Extract the [x, y] coordinate from the center of the cell holding the provided text.  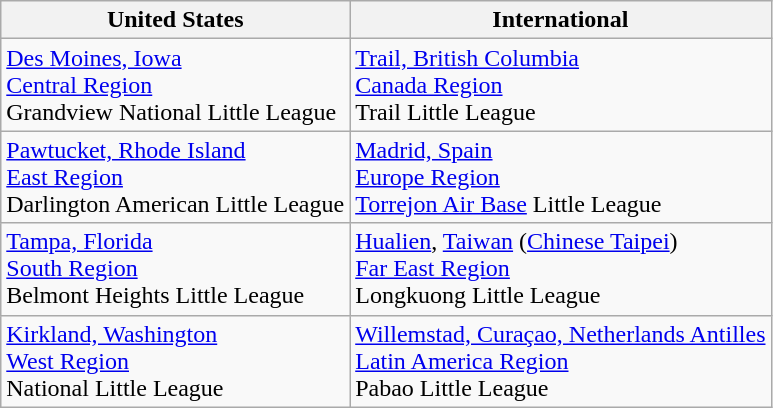
Trail, British Columbia Canada RegionTrail Little League [560, 85]
Tampa, FloridaSouth RegionBelmont Heights Little League [176, 269]
Willemstad, Curaçao, Netherlands AntillesLatin America RegionPabao Little League [560, 361]
Madrid, SpainEurope RegionTorrejon Air Base Little League [560, 177]
Pawtucket, Rhode IslandEast RegionDarlington American Little League [176, 177]
Kirkland, WashingtonWest RegionNational Little League [176, 361]
United States [176, 20]
International [560, 20]
Hualien, Taiwan (Chinese Taipei)Far East RegionLongkuong Little League [560, 269]
Des Moines, IowaCentral RegionGrandview National Little League [176, 85]
